Output the (X, Y) coordinate of the center of the cell containing the given text.  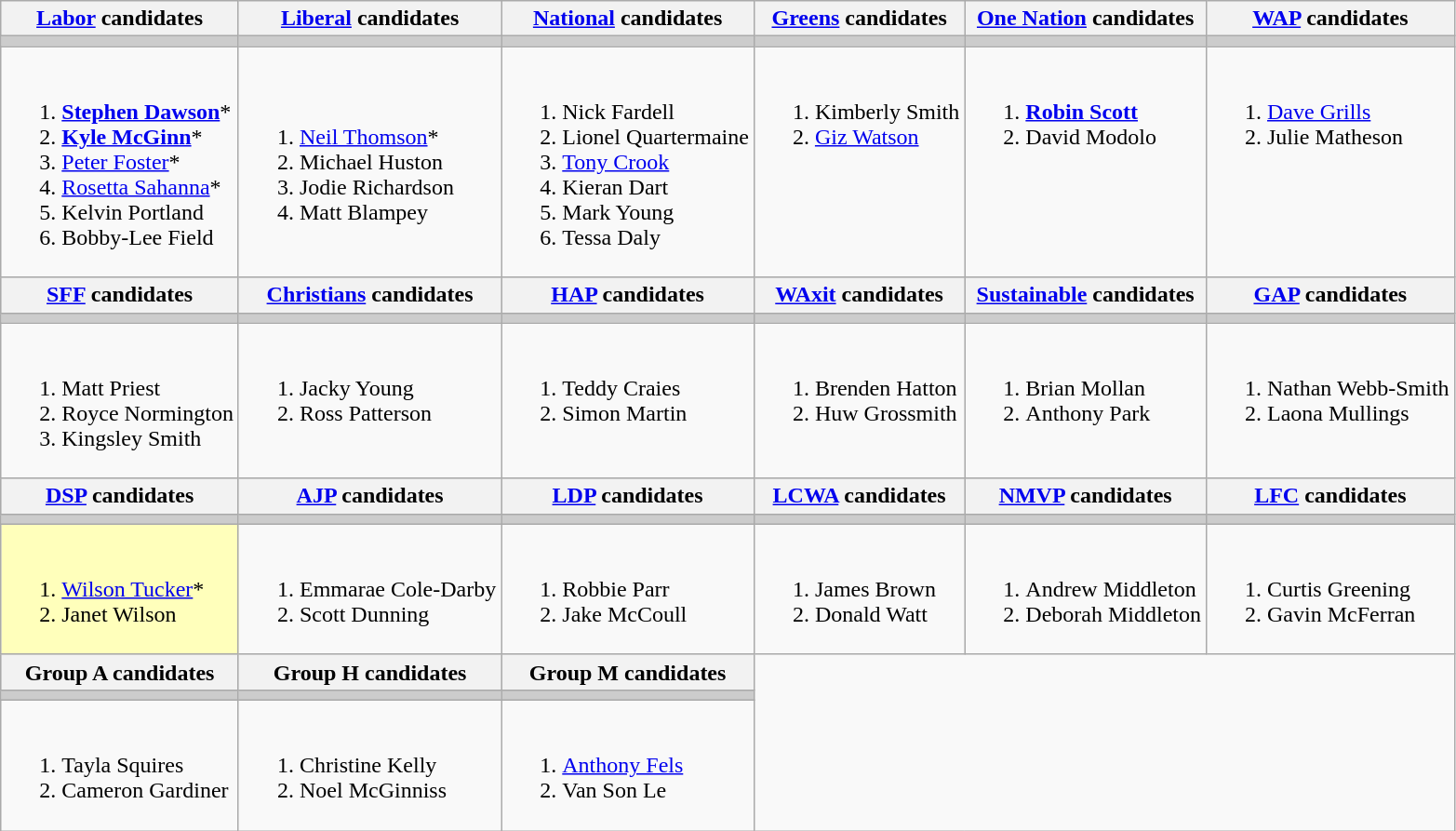
Group M candidates (628, 672)
Christians candidates (369, 295)
WAP candidates (1330, 19)
LCWA candidates (859, 496)
Robin ScottDavid Modolo (1086, 162)
Kimberly SmithGiz Watson (859, 162)
Group A candidates (120, 672)
LDP candidates (628, 496)
Curtis GreeningGavin McFerran (1330, 589)
Brenden HattonHuw Grossmith (859, 400)
AJP candidates (369, 496)
Wilson Tucker*Janet Wilson (120, 589)
Teddy CraiesSimon Martin (628, 400)
Andrew MiddletonDeborah Middleton (1086, 589)
Emmarae Cole-DarbyScott Dunning (369, 589)
NMVP candidates (1086, 496)
DSP candidates (120, 496)
Christine KellyNoel McGinniss (369, 765)
Greens candidates (859, 19)
SFF candidates (120, 295)
Nick FardellLionel QuartermaineTony CrookKieran DartMark YoungTessa Daly (628, 162)
HAP candidates (628, 295)
Anthony FelsVan Son Le (628, 765)
One Nation candidates (1086, 19)
Sustainable candidates (1086, 295)
Stephen Dawson*Kyle McGinn*Peter Foster*Rosetta Sahanna*Kelvin PortlandBobby-Lee Field (120, 162)
James BrownDonald Watt (859, 589)
Tayla SquiresCameron Gardiner (120, 765)
Dave GrillsJulie Matheson (1330, 162)
Neil Thomson*Michael HustonJodie RichardsonMatt Blampey (369, 162)
Jacky YoungRoss Patterson (369, 400)
National candidates (628, 19)
Matt PriestRoyce NormingtonKingsley Smith (120, 400)
GAP candidates (1330, 295)
Labor candidates (120, 19)
Nathan Webb-SmithLaona Mullings (1330, 400)
Brian MollanAnthony Park (1086, 400)
WAxit candidates (859, 295)
Group H candidates (369, 672)
LFC candidates (1330, 496)
Liberal candidates (369, 19)
Robbie ParrJake McCoull (628, 589)
